Return (x, y) of the center of cell containing provided text 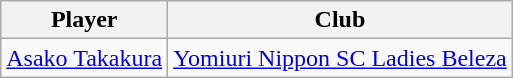
Player (84, 20)
Asako Takakura (84, 58)
Yomiuri Nippon SC Ladies Beleza (340, 58)
Club (340, 20)
